Detect which cell encompasses the target text, then output its (x, y) center coordinate. 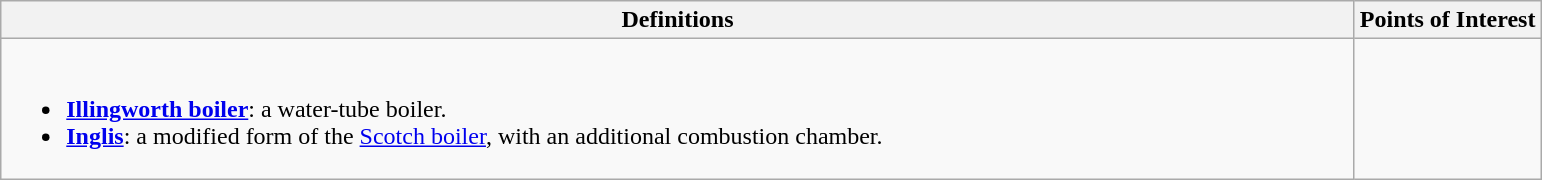
Points of Interest (1448, 20)
Illingworth boiler: a water-tube boiler.Inglis: a modified form of the Scotch boiler, with an additional combustion chamber. (678, 109)
Definitions (678, 20)
